Return the [x, y] coordinate for the center point of the cell that contains the specified text.  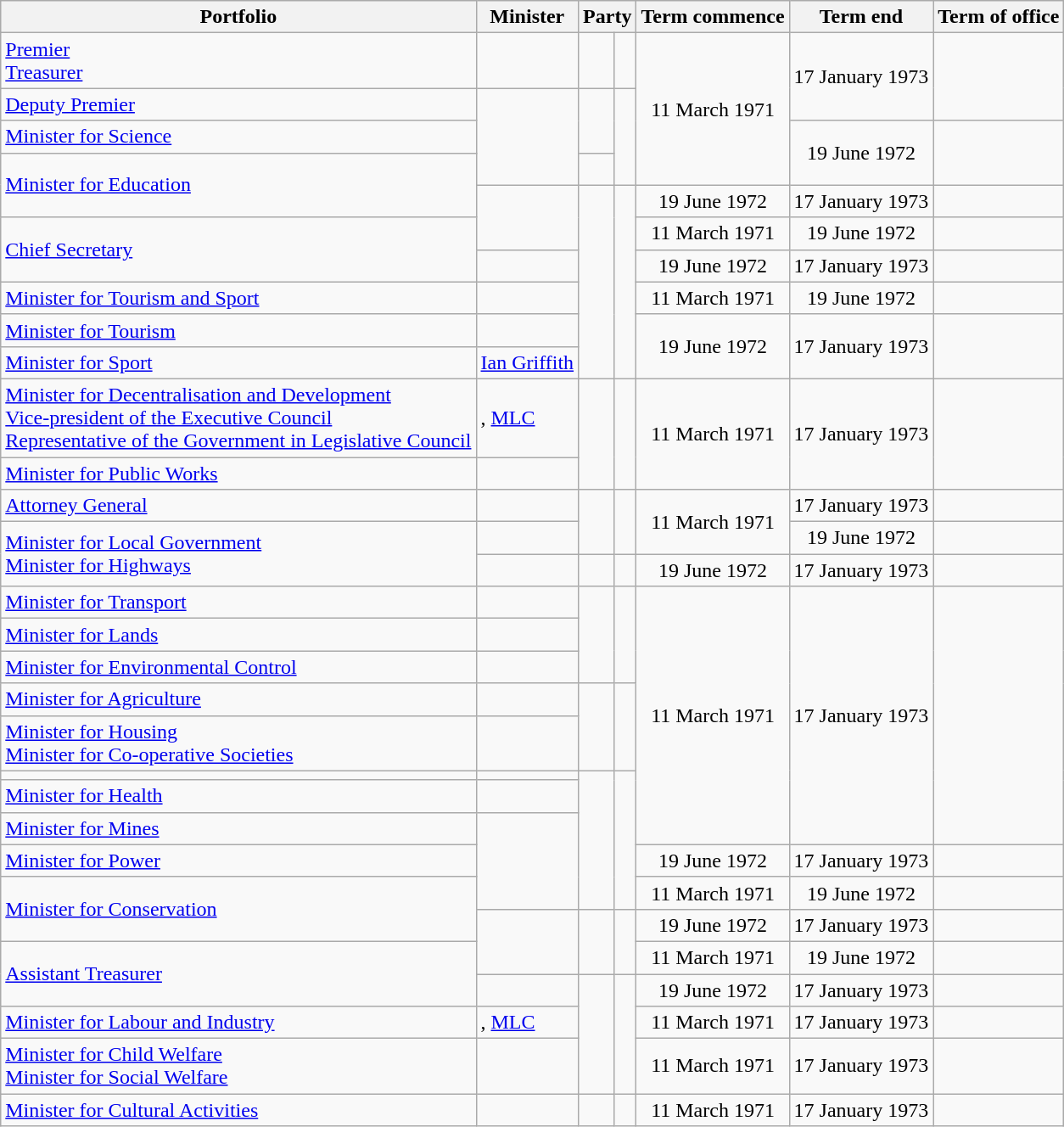
Minister for Environmental Control [238, 667]
Minister for Science [238, 137]
Minister for Agriculture [238, 699]
Ian Griffith [528, 362]
Term of office [999, 17]
Minister for Cultural Activities [238, 1110]
Minister for Sport [238, 362]
Minister for Mines [238, 828]
Minister for Labour and Industry [238, 1023]
Minister for Tourism [238, 330]
Term end [861, 17]
Minister for Conservation [238, 909]
Minister for Child WelfareMinister for Social Welfare [238, 1066]
Minister for Lands [238, 635]
Minister for Local GovernmentMinister for Highways [238, 554]
Minister for Power [238, 861]
Chief Secretary [238, 250]
Deputy Premier [238, 104]
Term commence [713, 17]
Attorney General [238, 506]
Minister for Tourism and Sport [238, 298]
PremierTreasurer [238, 61]
Minister for Decentralisation and DevelopmentVice-president of the Executive CouncilRepresentative of the Government in Legislative Council [238, 418]
Minister for Transport [238, 603]
Minister [528, 17]
Minister for Education [238, 185]
Portfolio [238, 17]
Assistant Treasurer [238, 973]
Minister for Public Works [238, 473]
Party [608, 17]
Minister for Health [238, 796]
Minister for HousingMinister for Co-operative Societies [238, 743]
